Capture the cell that displays the provided text and extract its (x, y) central coordinate. 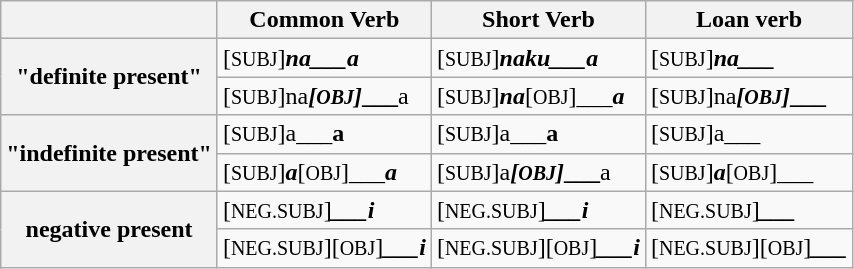
Loan verb (748, 20)
[NEG.SUBJ][OBJ]___ (748, 248)
negative present (110, 229)
[SUBJ]naku___a (538, 58)
"indefinite present" (110, 153)
[SUBJ]na___ (748, 58)
[SUBJ]a[OBJ]___ (748, 172)
[SUBJ]na[OBJ]___ (748, 96)
[SUBJ]a___ (748, 134)
"definite present" (110, 77)
[SUBJ]na___a (324, 58)
[NEG.SUBJ]___ (748, 210)
Common Verb (324, 20)
Short Verb (538, 20)
